Provide the [x, y] coordinate of the cell's center where the given text is located.  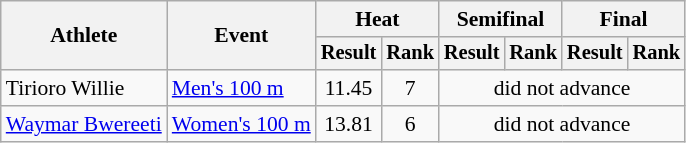
6 [410, 124]
Women's 100 m [242, 124]
7 [410, 88]
Men's 100 m [242, 88]
Heat [378, 19]
Event [242, 36]
13.81 [349, 124]
Semifinal [500, 19]
Tirioro Willie [84, 88]
Waymar Bwereeti [84, 124]
Athlete [84, 36]
11.45 [349, 88]
Final [624, 19]
